Locate the cell with the specified text and output its [x, y] center coordinate. 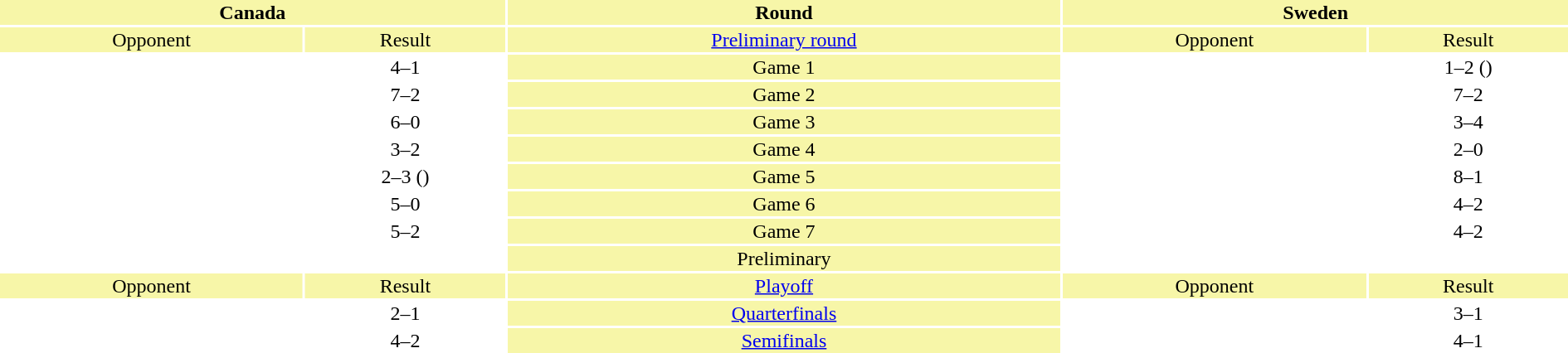
Game 1 [785, 67]
Game 7 [785, 231]
3–1 [1468, 313]
Preliminary round [785, 40]
3–4 [1468, 122]
2–1 [405, 313]
Preliminary [785, 259]
Round [785, 12]
Semifinals [785, 341]
3–2 [405, 149]
Game 6 [785, 204]
Game 2 [785, 94]
8–1 [1468, 176]
5–2 [405, 231]
Game 4 [785, 149]
5–0 [405, 204]
Playoff [785, 286]
Game 5 [785, 176]
Canada [252, 12]
6–0 [405, 122]
2–0 [1468, 149]
Sweden [1316, 12]
2–3 () [405, 176]
Game 3 [785, 122]
Quarterfinals [785, 313]
1–2 () [1468, 67]
